Provide the (x, y) coordinate of the cell's center where the given text is located.  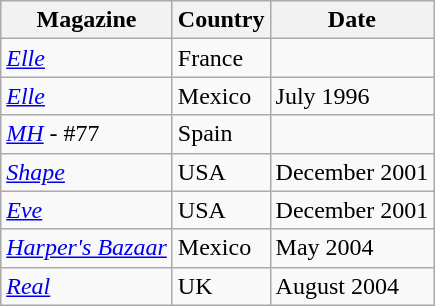
France (221, 58)
July 1996 (352, 96)
May 2004 (352, 248)
Spain (221, 134)
UK (221, 286)
Real (87, 286)
Country (221, 20)
Shape (87, 172)
Eve (87, 210)
MH - #77 (87, 134)
August 2004 (352, 286)
Date (352, 20)
Harper's Bazaar (87, 248)
Magazine (87, 20)
